Scan for the cell matching the given text and deliver its (x, y) coordinate at center. 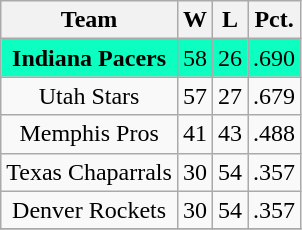
Denver Rockets (90, 210)
Utah Stars (90, 96)
Memphis Pros (90, 134)
27 (230, 96)
26 (230, 58)
Team (90, 20)
.690 (274, 58)
W (194, 20)
.679 (274, 96)
L (230, 20)
.488 (274, 134)
Texas Chaparrals (90, 172)
Pct. (274, 20)
57 (194, 96)
43 (230, 134)
58 (194, 58)
41 (194, 134)
Indiana Pacers (90, 58)
